Find where the given text appears and provide that cell's center as [X, Y] coordinate. 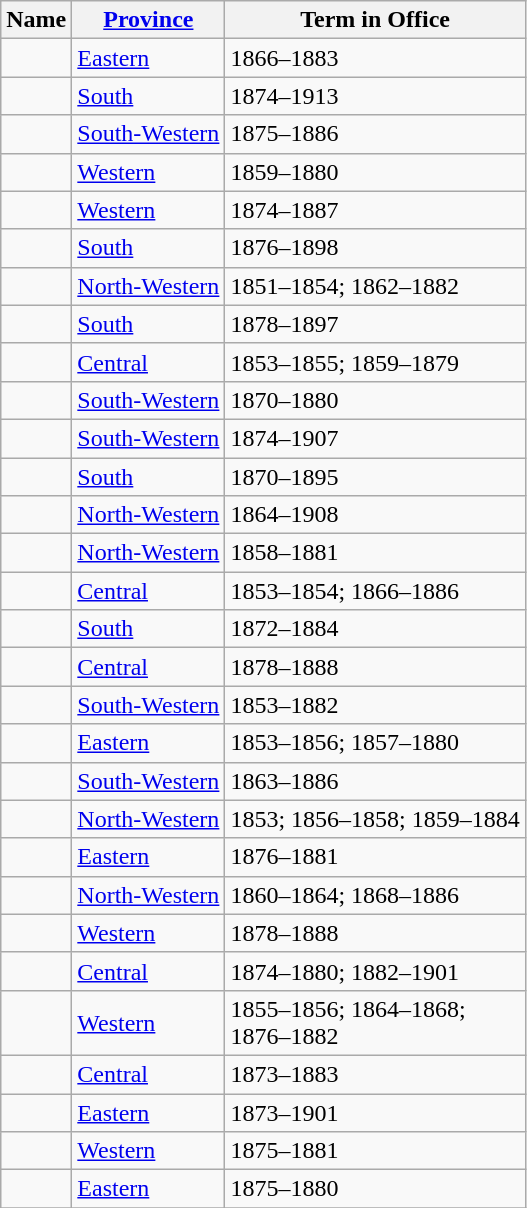
1864–1908 [375, 515]
1853–1855; 1859–1879 [375, 362]
1876–1881 [375, 857]
1853–1882 [375, 705]
1875–1886 [375, 134]
1853–1854; 1866–1886 [375, 591]
1876–1898 [375, 248]
1874–1887 [375, 210]
1866–1883 [375, 58]
Province [148, 20]
1855–1856; 1864–1868;1876–1882 [375, 1022]
1875–1881 [375, 1151]
1851–1854; 1862–1882 [375, 286]
1878–1897 [375, 324]
1873–1883 [375, 1074]
1853; 1856–1858; 1859–1884 [375, 819]
1872–1884 [375, 629]
Name [36, 20]
1863–1886 [375, 781]
1859–1880 [375, 172]
Term in Office [375, 20]
1860–1864; 1868–1886 [375, 895]
1853–1856; 1857–1880 [375, 743]
1874–1913 [375, 96]
1873–1901 [375, 1113]
1874–1880; 1882–1901 [375, 971]
1858–1881 [375, 553]
1870–1880 [375, 400]
1870–1895 [375, 477]
1875–1880 [375, 1189]
1874–1907 [375, 438]
